Capture the cell that displays the provided text and extract its [x, y] central coordinate. 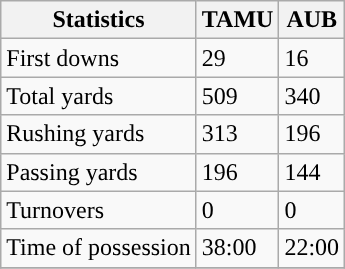
144 [312, 172]
38:00 [238, 248]
Rushing yards [99, 134]
First downs [99, 58]
TAMU [238, 20]
Turnovers [99, 210]
313 [238, 134]
Total yards [99, 96]
340 [312, 96]
29 [238, 58]
16 [312, 58]
Statistics [99, 20]
Time of possession [99, 248]
Passing yards [99, 172]
509 [238, 96]
22:00 [312, 248]
AUB [312, 20]
